For the text-containing cell, return its midpoint in [x, y] coordinate format. 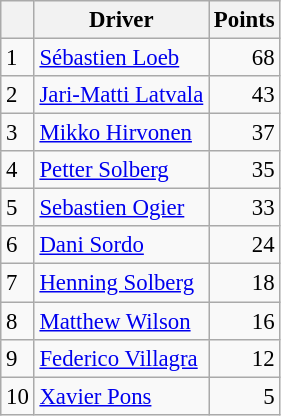
1 [18, 58]
2 [18, 95]
10 [18, 396]
Dani Sordo [121, 245]
Sébastien Loeb [121, 58]
12 [244, 358]
Petter Solberg [121, 170]
35 [244, 170]
Federico Villagra [121, 358]
Sebastien Ogier [121, 208]
Driver [121, 20]
Jari-Matti Latvala [121, 95]
Matthew Wilson [121, 321]
8 [18, 321]
16 [244, 321]
Mikko Hirvonen [121, 133]
9 [18, 358]
7 [18, 283]
6 [18, 245]
Henning Solberg [121, 283]
18 [244, 283]
33 [244, 208]
37 [244, 133]
24 [244, 245]
4 [18, 170]
43 [244, 95]
68 [244, 58]
3 [18, 133]
Xavier Pons [121, 396]
Points [244, 20]
